Pinpoint the cell where the given text exists, returning its (x, y) midpoint coordinate. 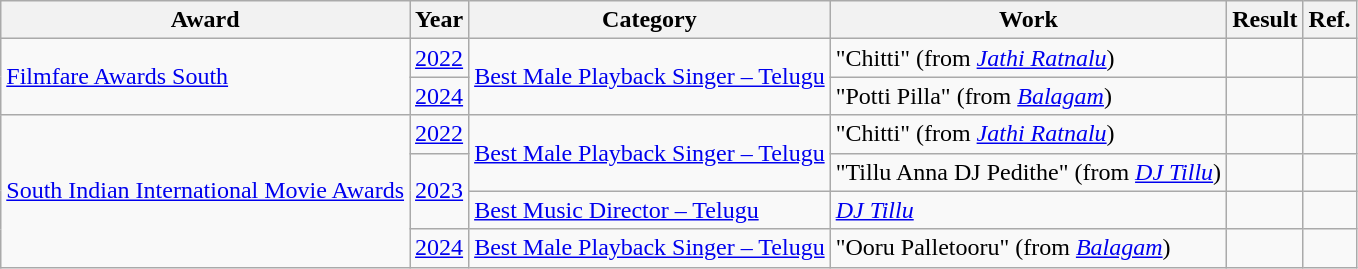
Work (1028, 20)
Best Music Director – Telugu (650, 210)
Year (440, 20)
Ref. (1330, 20)
"Potti Pilla" (from Balagam) (1028, 96)
Result (1265, 20)
South Indian International Movie Awards (206, 191)
"Ooru Palletooru" (from Balagam) (1028, 248)
DJ Tillu (1028, 210)
2023 (440, 191)
"Tillu Anna DJ Pedithe" (from DJ Tillu) (1028, 172)
Award (206, 20)
Filmfare Awards South (206, 77)
Category (650, 20)
